Provide the [x, y] coordinate of the cell's center where the given text is located.  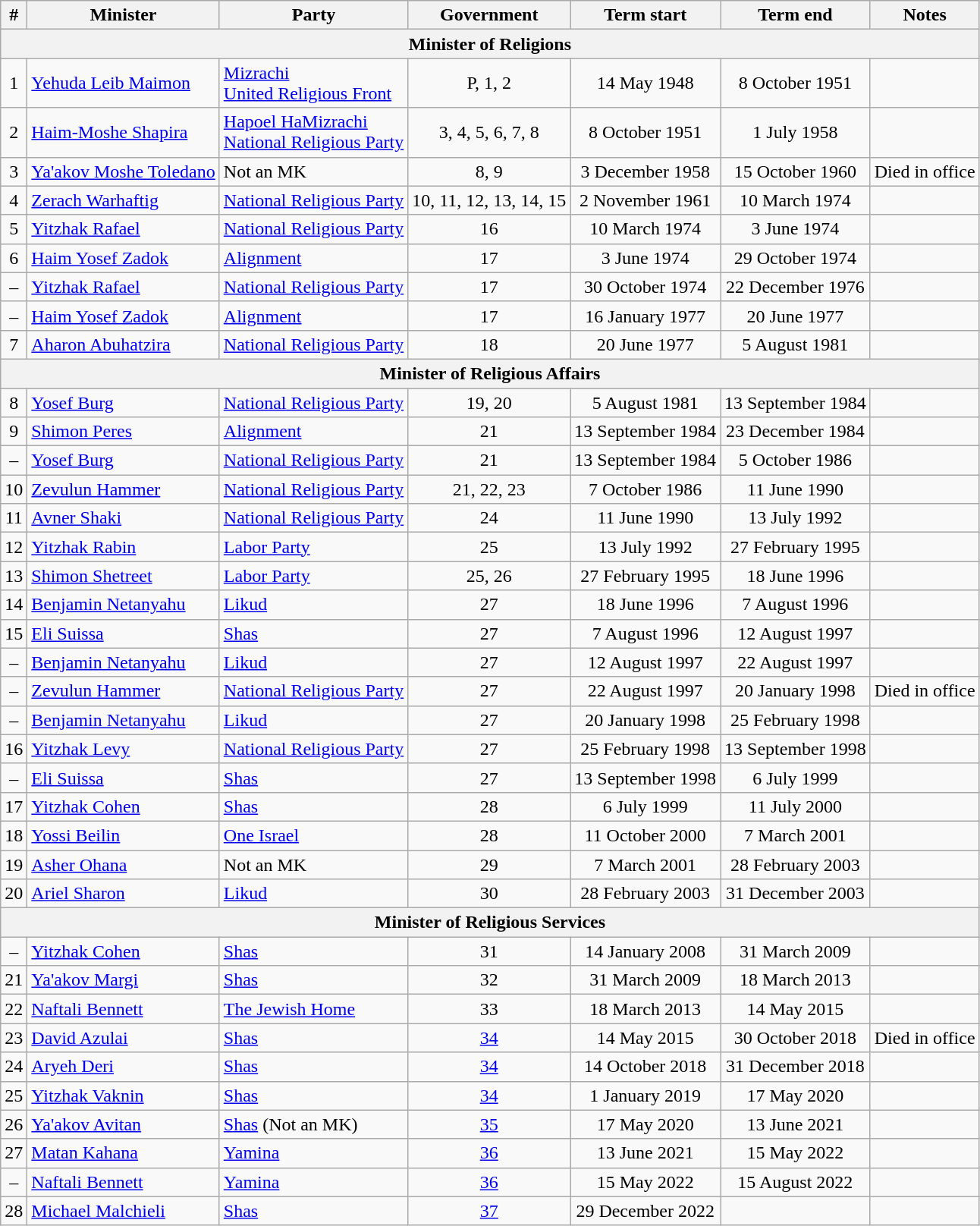
David Azulai [123, 1038]
Aryeh Deri [123, 1067]
31 December 2003 [796, 894]
37 [489, 1211]
Minister of Religious Services [490, 923]
Government [489, 15]
Michael Malchieli [123, 1211]
15 October 1960 [796, 171]
19 [14, 864]
14 May 1948 [645, 83]
7 [14, 344]
Party [313, 15]
8, 9 [489, 171]
4 [14, 200]
Yitzhak Vaknin [123, 1096]
21, 22, 23 [489, 489]
10 [14, 489]
9 [14, 432]
14 October 2018 [645, 1067]
6 [14, 258]
Notes [925, 15]
23 [14, 1038]
Term start [645, 15]
12 [14, 547]
Hapoel HaMizrachiNational Religious Party [313, 132]
10, 11, 12, 13, 14, 15 [489, 200]
Haim-Moshe Shapira [123, 132]
25, 26 [489, 576]
1 January 2019 [645, 1096]
19, 20 [489, 403]
20 [14, 894]
8 [14, 403]
Yitzhak Levy [123, 749]
3 [14, 171]
Ya'akov Margi [123, 980]
Shimon Shetreet [123, 576]
31 December 2018 [796, 1067]
29 [489, 864]
Minister [123, 15]
23 December 1984 [796, 432]
22 December 1976 [796, 287]
3, 4, 5, 6, 7, 8 [489, 132]
26 [14, 1124]
2 November 1961 [645, 200]
30 [489, 894]
1 July 1958 [796, 132]
Yitzhak Rabin [123, 547]
Shimon Peres [123, 432]
One Israel [313, 835]
14 January 2008 [645, 951]
1 [14, 83]
13 [14, 576]
P, 1, 2 [489, 83]
Minister of Religions [490, 44]
3 December 1958 [645, 171]
30 October 2018 [796, 1038]
11 October 2000 [645, 835]
32 [489, 980]
29 October 1974 [796, 258]
14 [14, 605]
2 [14, 132]
Yehuda Leib Maimon [123, 83]
5 [14, 229]
# [14, 15]
22 [14, 1009]
Zerach Warhaftig [123, 200]
Ariel Sharon [123, 894]
29 December 2022 [645, 1211]
11 July 2000 [796, 806]
5 October 1986 [796, 461]
Ya'akov Moshe Toledano [123, 171]
Matan Kahana [123, 1153]
30 October 1974 [645, 287]
7 October 1986 [645, 489]
Aharon Abuhatzira [123, 344]
The Jewish Home [313, 1009]
Ya'akov Avitan [123, 1124]
Yossi Beilin [123, 835]
15 [14, 633]
16 January 1977 [645, 316]
15 August 2022 [796, 1182]
31 [489, 951]
11 [14, 518]
Minister of Religious Affairs [490, 373]
Term end [796, 15]
Avner Shaki [123, 518]
MizrachiUnited Religious Front [313, 83]
Asher Ohana [123, 864]
35 [489, 1124]
33 [489, 1009]
Shas (Not an MK) [313, 1124]
